Locate the cell with the specified text and output its (x, y) center coordinate. 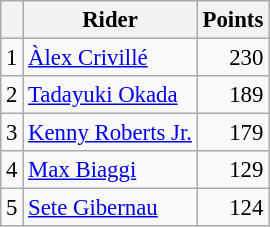
Tadayuki Okada (110, 95)
189 (232, 95)
Kenny Roberts Jr. (110, 133)
5 (12, 208)
124 (232, 208)
4 (12, 170)
3 (12, 133)
Points (232, 20)
Rider (110, 20)
Àlex Crivillé (110, 58)
2 (12, 95)
Max Biaggi (110, 170)
1 (12, 58)
129 (232, 170)
179 (232, 133)
Sete Gibernau (110, 208)
230 (232, 58)
